Locate the cell with the specified text and output its (X, Y) center coordinate. 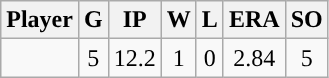
L (210, 20)
0 (210, 58)
ERA (254, 20)
SO (306, 20)
2.84 (254, 58)
1 (178, 58)
12.2 (134, 58)
IP (134, 20)
G (93, 20)
W (178, 20)
Player (40, 20)
